Scan for the cell matching the given text and deliver its (x, y) coordinate at center. 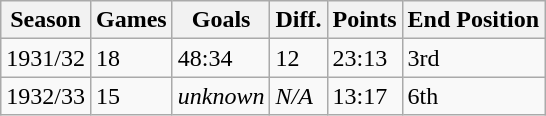
Points (364, 20)
3rd (473, 58)
Goals (221, 20)
6th (473, 96)
15 (131, 96)
N/A (298, 96)
13:17 (364, 96)
23:13 (364, 58)
1931/32 (46, 58)
12 (298, 58)
Diff. (298, 20)
1932/33 (46, 96)
18 (131, 58)
End Position (473, 20)
Games (131, 20)
48:34 (221, 58)
unknown (221, 96)
Season (46, 20)
